Identify which cell holds the provided text, then report its (x, y) central coordinate. 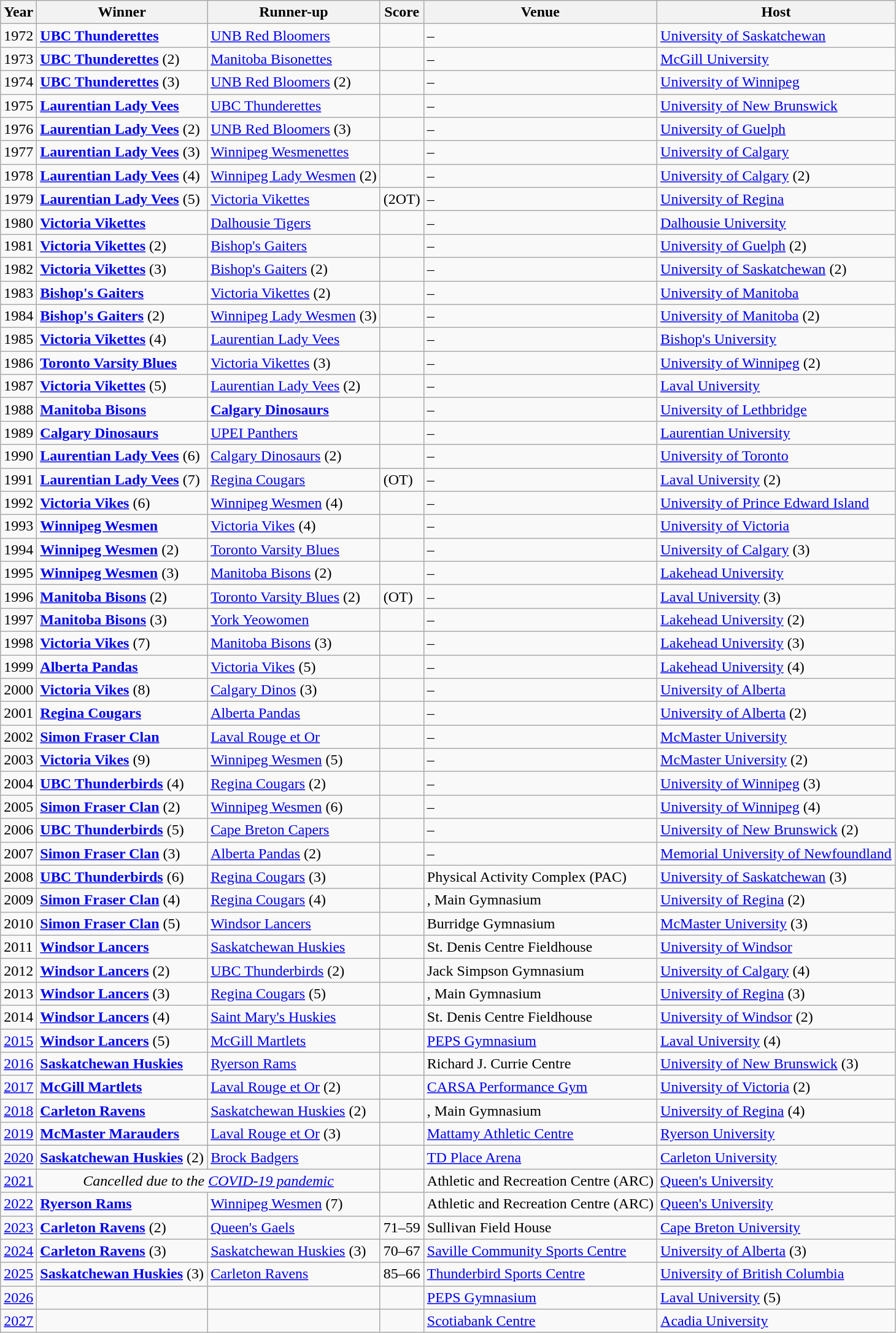
Victoria Vikettes (5) (122, 386)
Windsor Lancers (2) (122, 970)
University of Manitoba (776, 293)
Winnipeg Lady Wesmen (2) (294, 176)
University of British Columbia (776, 1274)
Richard J. Currie Centre (540, 1064)
University of Saskatchewan (776, 36)
Lakehead University (2) (776, 620)
University of Lethbridge (776, 410)
Simon Fraser Clan (5) (122, 923)
(2OT) (401, 199)
85–66 (401, 1274)
Winnipeg Wesmen (7) (294, 1204)
1976 (18, 129)
1972 (18, 36)
2020 (18, 1157)
2019 (18, 1134)
University of Winnipeg (3) (776, 783)
Victoria Vikettes (4) (122, 340)
Winnipeg Wesmen (3) (122, 573)
McMaster University (776, 737)
University of Windsor (776, 947)
1981 (18, 246)
1993 (18, 526)
Victoria Vikes (8) (122, 690)
1987 (18, 386)
York Yeowomen (294, 620)
Physical Activity Complex (PAC) (540, 877)
University of Winnipeg (4) (776, 807)
Jack Simpson Gymnasium (540, 970)
Acadia University (776, 1321)
Year (18, 12)
Saville Community Sports Centre (540, 1251)
Regina Cougars (4) (294, 900)
Burridge Gymnasium (540, 923)
2005 (18, 807)
1998 (18, 643)
Laval University (776, 386)
Queen's Gaels (294, 1227)
2012 (18, 970)
University of Calgary (3) (776, 550)
University of Regina (776, 199)
Cape Breton Capers (294, 830)
Winnipeg Wesmen (122, 526)
Victoria Vikes (5) (294, 666)
University of New Brunswick (2) (776, 830)
1973 (18, 59)
Carleton University (776, 1157)
University of Victoria (776, 526)
Windsor Lancers (5) (122, 1041)
1975 (18, 106)
UBC Thunderbirds (6) (122, 877)
University of Guelph (2) (776, 246)
Windsor Lancers (4) (122, 1017)
2011 (18, 947)
2021 (18, 1181)
UBC Thunderbirds (2) (294, 970)
Thunderbird Sports Centre (540, 1274)
2016 (18, 1064)
Score (401, 12)
Calgary Dinosaurs (2) (294, 456)
1990 (18, 456)
Regina Cougars (5) (294, 993)
Winnipeg Lady Wesmen (3) (294, 316)
University of Regina (2) (776, 900)
Carleton Ravens (3) (122, 1251)
1994 (18, 550)
Winner (122, 12)
University of Windsor (2) (776, 1017)
University of Calgary (4) (776, 970)
UNB Red Bloomers (3) (294, 129)
University of Regina (3) (776, 993)
Carleton Ravens (2) (122, 1227)
71–59 (401, 1227)
Winnipeg Wesmen (4) (294, 503)
Windsor Lancers (3) (122, 993)
Dalhousie Tigers (294, 222)
Laval Rouge et Or (2) (294, 1087)
Winnipeg Wesmen (2) (122, 550)
1980 (18, 222)
2009 (18, 900)
CARSA Performance Gym (540, 1087)
University of Toronto (776, 456)
2007 (18, 853)
University of Guelph (776, 129)
Winnipeg Wesmen (6) (294, 807)
2010 (18, 923)
University of Alberta (2) (776, 713)
2017 (18, 1087)
Laurentian Lady Vees (7) (122, 480)
70–67 (401, 1251)
1986 (18, 363)
Victoria Vikes (4) (294, 526)
2013 (18, 993)
University of New Brunswick (776, 106)
Laurentian University (776, 433)
2003 (18, 760)
Victoria Vikes (6) (122, 503)
2008 (18, 877)
Laval University (5) (776, 1297)
2024 (18, 1251)
2027 (18, 1321)
Lakehead University (776, 573)
Lakehead University (3) (776, 643)
Laurentian Lady Vees (4) (122, 176)
University of Regina (4) (776, 1111)
2014 (18, 1017)
2006 (18, 830)
University of Prince Edward Island (776, 503)
Manitoba Bisonettes (294, 59)
TD Place Arena (540, 1157)
Simon Fraser Clan (2) (122, 807)
1974 (18, 82)
Lakehead University (4) (776, 666)
Laurentian Lady Vees (6) (122, 456)
University of Manitoba (2) (776, 316)
1978 (18, 176)
2018 (18, 1111)
University of Winnipeg (2) (776, 363)
2025 (18, 1274)
Brock Badgers (294, 1157)
Laval Rouge et Or (294, 737)
Laurentian Lady Vees (5) (122, 199)
Laurentian Lady Vees (3) (122, 152)
1985 (18, 340)
Simon Fraser Clan (122, 737)
Runner-up (294, 12)
University of Alberta (776, 690)
University of Calgary (776, 152)
Laval University (2) (776, 480)
Alberta Pandas (2) (294, 853)
1983 (18, 293)
2023 (18, 1227)
Bishop's University (776, 340)
University of Winnipeg (776, 82)
Mattamy Athletic Centre (540, 1134)
Victoria Vikes (9) (122, 760)
UNB Red Bloomers (294, 36)
Victoria Vikes (7) (122, 643)
University of Alberta (3) (776, 1251)
Venue (540, 12)
2015 (18, 1041)
1984 (18, 316)
1995 (18, 573)
McMaster University (2) (776, 760)
Laval University (4) (776, 1041)
UBC Thunderettes (3) (122, 82)
Dalhousie University (776, 222)
1991 (18, 480)
1982 (18, 269)
Ryerson University (776, 1134)
McGill University (776, 59)
2002 (18, 737)
UNB Red Bloomers (2) (294, 82)
Regina Cougars (3) (294, 877)
University of Victoria (2) (776, 1087)
1992 (18, 503)
1999 (18, 666)
University of Calgary (2) (776, 176)
1989 (18, 433)
1997 (18, 620)
2001 (18, 713)
Saint Mary's Huskies (294, 1017)
1988 (18, 410)
UPEI Panthers (294, 433)
Simon Fraser Clan (4) (122, 900)
UBC Thunderbirds (4) (122, 783)
University of Saskatchewan (2) (776, 269)
McMaster Marauders (122, 1134)
UBC Thunderbirds (5) (122, 830)
University of Saskatchewan (3) (776, 877)
2004 (18, 783)
Laval University (3) (776, 596)
McMaster University (3) (776, 923)
Memorial University of Newfoundland (776, 853)
Toronto Varsity Blues (2) (294, 596)
1979 (18, 199)
Cancelled due to the COVID-19 pandemic (209, 1181)
2000 (18, 690)
2022 (18, 1204)
Laval Rouge et Or (3) (294, 1134)
Scotiabank Centre (540, 1321)
UBC Thunderettes (2) (122, 59)
Winnipeg Wesmen (5) (294, 760)
Sullivan Field House (540, 1227)
Cape Breton University (776, 1227)
University of New Brunswick (3) (776, 1064)
Host (776, 12)
2026 (18, 1297)
1996 (18, 596)
Regina Cougars (2) (294, 783)
Winnipeg Wesmenettes (294, 152)
Calgary Dinos (3) (294, 690)
Manitoba Bisons (122, 410)
Simon Fraser Clan (3) (122, 853)
1977 (18, 152)
